Return [X, Y] of the center of cell containing provided text 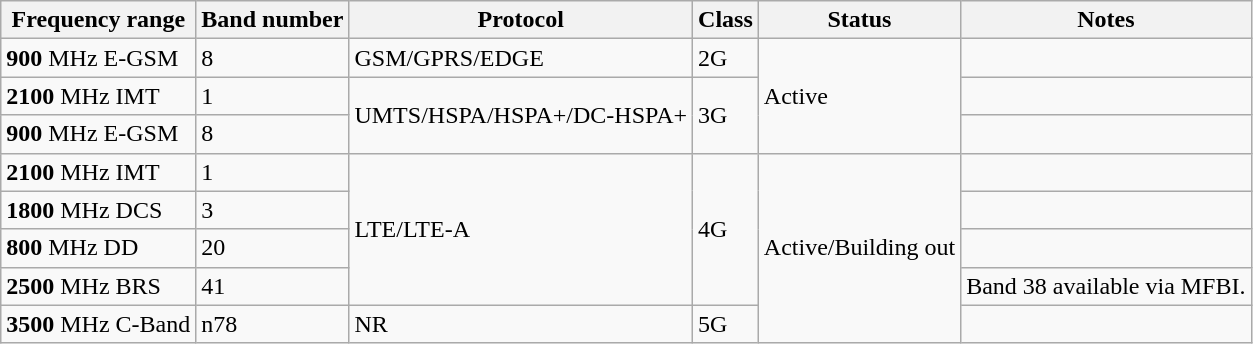
GSM/GPRS/EDGE [521, 58]
3500 MHz C-Band [98, 324]
Status [859, 20]
2G [726, 58]
UMTS/HSPA/HSPA+/DC-HSPA+ [521, 115]
Band number [272, 20]
Notes [1106, 20]
n78 [272, 324]
1800 MHz DCS [98, 210]
41 [272, 286]
Band 38 available via MFBI. [1106, 286]
Active [859, 96]
Protocol [521, 20]
20 [272, 248]
4G [726, 229]
2500 MHz BRS [98, 286]
3 [272, 210]
LTE/LTE-A [521, 229]
800 MHz DD [98, 248]
Active/Building out [859, 248]
Class [726, 20]
3G [726, 115]
Frequency range [98, 20]
NR [521, 324]
5G [726, 324]
